Determine the (x, y) coordinate at the center of the cell enclosing the given text.  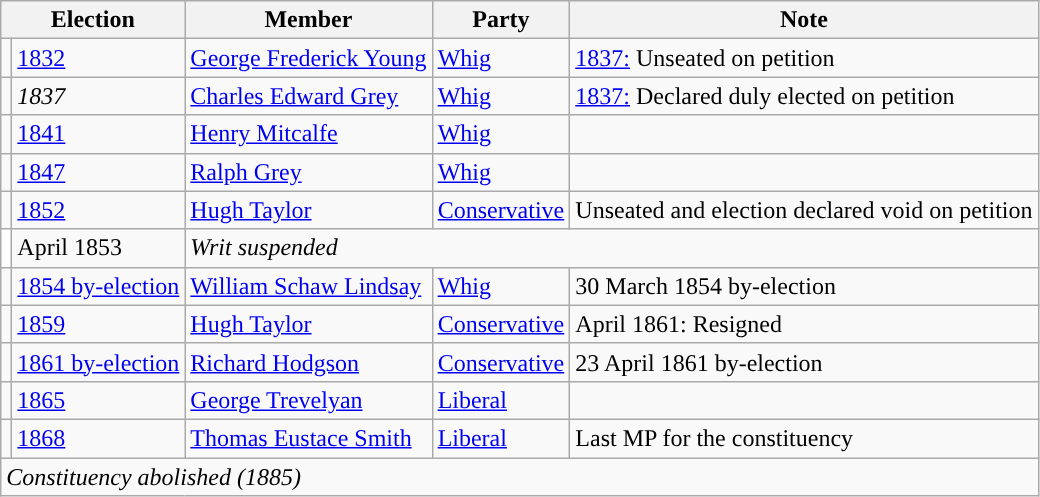
Henry Mitcalfe (308, 134)
Thomas Eustace Smith (308, 438)
April 1853 (98, 248)
1861 by-election (98, 362)
Unseated and election declared void on petition (804, 210)
1852 (98, 210)
George Trevelyan (308, 400)
1832 (98, 58)
1865 (98, 400)
Charles Edward Grey (308, 96)
Note (804, 20)
1837: Unseated on petition (804, 58)
1854 by-election (98, 286)
Richard Hodgson (308, 362)
1859 (98, 324)
1837 (98, 96)
1837: Declared duly elected on petition (804, 96)
Election (93, 20)
Writ suspended (612, 248)
30 March 1854 by-election (804, 286)
George Frederick Young (308, 58)
Constituency abolished (1885) (520, 477)
Ralph Grey (308, 172)
Party (501, 20)
William Schaw Lindsay (308, 286)
1868 (98, 438)
Member (308, 20)
April 1861: Resigned (804, 324)
Last MP for the constituency (804, 438)
1841 (98, 134)
23 April 1861 by-election (804, 362)
1847 (98, 172)
